From the cell containing the given text, extract its center point as (X, Y) coordinate. 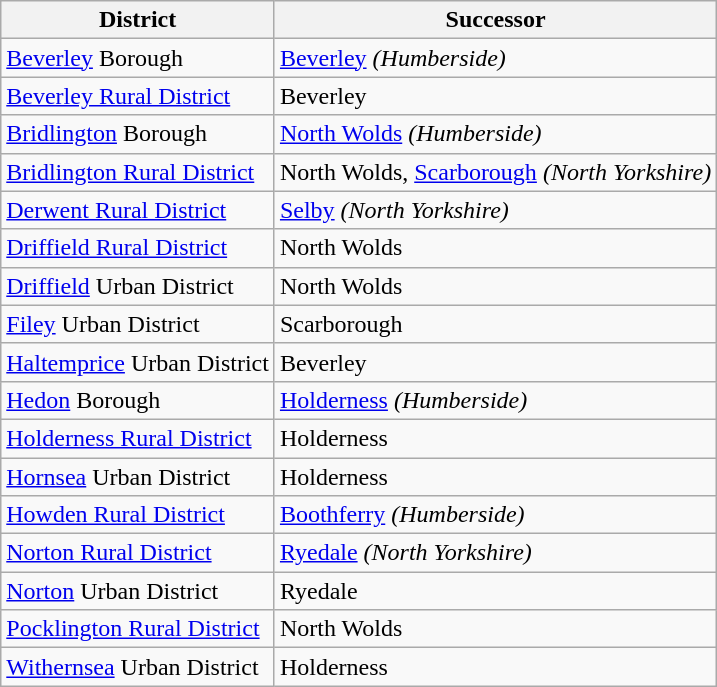
Scarborough (495, 324)
Norton Urban District (138, 591)
North Wolds, Scarborough (North Yorkshire) (495, 172)
Driffield Urban District (138, 286)
North Wolds (Humberside) (495, 134)
District (138, 20)
Pocklington Rural District (138, 629)
Filey Urban District (138, 324)
Beverley (Humberside) (495, 58)
Driffield Rural District (138, 248)
Beverley Borough (138, 58)
Haltemprice Urban District (138, 362)
Hedon Borough (138, 400)
Successor (495, 20)
Beverley Rural District (138, 96)
Boothferry (Humberside) (495, 515)
Bridlington Rural District (138, 172)
Bridlington Borough (138, 134)
Hornsea Urban District (138, 477)
Derwent Rural District (138, 210)
Holderness Rural District (138, 438)
Withernsea Urban District (138, 667)
Holderness (Humberside) (495, 400)
Howden Rural District (138, 515)
Ryedale (495, 591)
Norton Rural District (138, 553)
Ryedale (North Yorkshire) (495, 553)
Selby (North Yorkshire) (495, 210)
